Locate the cell with the specified text and output its [x, y] center coordinate. 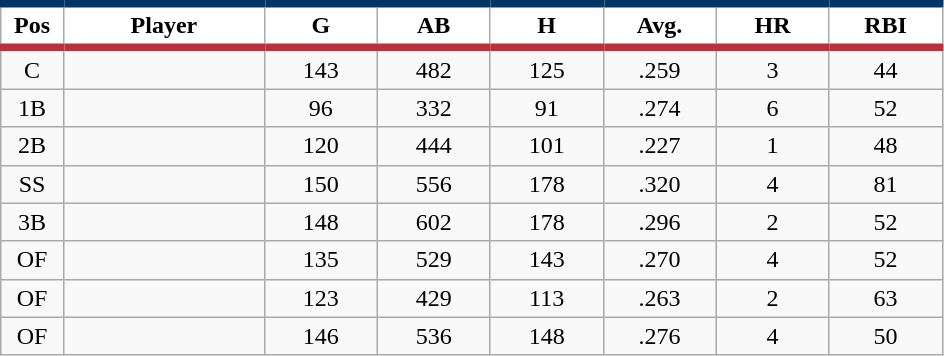
101 [546, 146]
81 [886, 184]
123 [320, 298]
SS [32, 184]
48 [886, 146]
602 [434, 222]
332 [434, 108]
529 [434, 260]
44 [886, 68]
3 [772, 68]
.263 [660, 298]
.320 [660, 184]
50 [886, 336]
Player [164, 26]
.276 [660, 336]
135 [320, 260]
96 [320, 108]
G [320, 26]
150 [320, 184]
.274 [660, 108]
3B [32, 222]
AB [434, 26]
.270 [660, 260]
429 [434, 298]
RBI [886, 26]
.296 [660, 222]
536 [434, 336]
Pos [32, 26]
125 [546, 68]
120 [320, 146]
482 [434, 68]
6 [772, 108]
HR [772, 26]
.259 [660, 68]
556 [434, 184]
.227 [660, 146]
H [546, 26]
63 [886, 298]
C [32, 68]
Avg. [660, 26]
113 [546, 298]
146 [320, 336]
1B [32, 108]
1 [772, 146]
91 [546, 108]
444 [434, 146]
2B [32, 146]
